From the cell containing the given text, extract its center point as (x, y) coordinate. 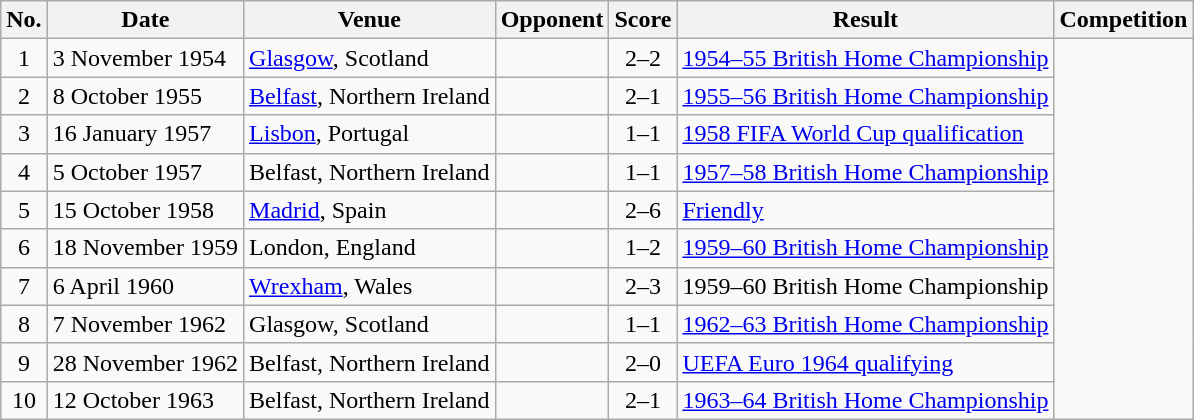
2 (24, 96)
1954–55 British Home Championship (866, 58)
15 October 1958 (145, 210)
1962–63 British Home Championship (866, 324)
2–3 (643, 286)
Date (145, 20)
Result (866, 20)
8 October 1955 (145, 96)
Score (643, 20)
7 November 1962 (145, 324)
Lisbon, Portugal (370, 134)
1–2 (643, 248)
London, England (370, 248)
12 October 1963 (145, 400)
8 (24, 324)
2–0 (643, 362)
Competition (1124, 20)
5 October 1957 (145, 172)
3 (24, 134)
No. (24, 20)
6 April 1960 (145, 286)
10 (24, 400)
1957–58 British Home Championship (866, 172)
6 (24, 248)
Wrexham, Wales (370, 286)
16 January 1957 (145, 134)
1958 FIFA World Cup qualification (866, 134)
7 (24, 286)
4 (24, 172)
3 November 1954 (145, 58)
1963–64 British Home Championship (866, 400)
2–2 (643, 58)
Opponent (552, 20)
UEFA Euro 1964 qualifying (866, 362)
2–6 (643, 210)
Friendly (866, 210)
Venue (370, 20)
1 (24, 58)
5 (24, 210)
18 November 1959 (145, 248)
1955–56 British Home Championship (866, 96)
Madrid, Spain (370, 210)
9 (24, 362)
28 November 1962 (145, 362)
